Identify which cell holds the provided text, then report its [x, y] central coordinate. 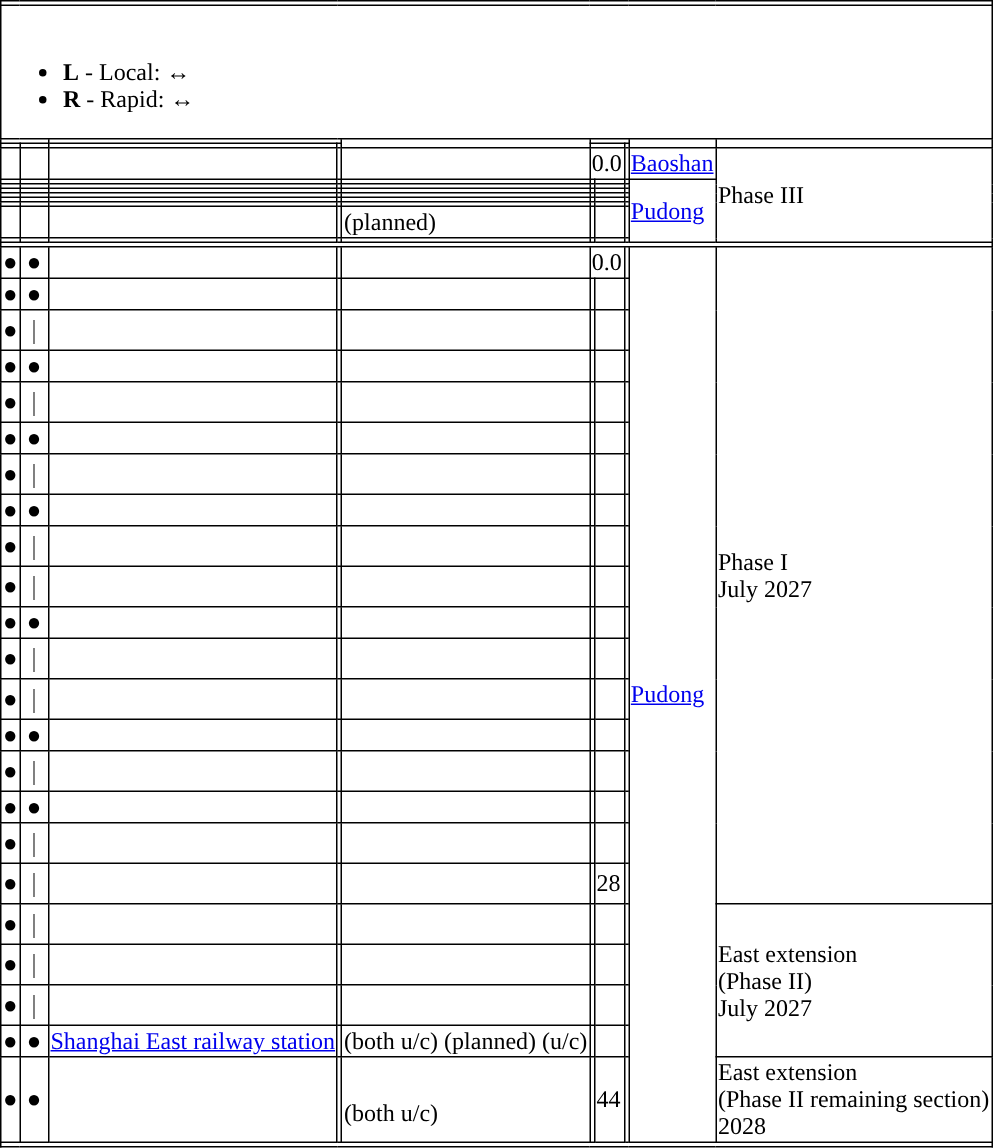
Shanghai East railway station [192, 1041]
28 [609, 883]
Phase IJuly 2027 [854, 576]
East extension(Phase II remaining section)2028 [854, 1100]
East extension(Phase II)July 2027 [854, 980]
(both u/c) (planned) (u/c) [466, 1041]
(both u/c) [466, 1100]
(planned) [466, 222]
Phase III [854, 195]
Baoshan [672, 164]
L - Local: ↔ R - Rapid: ↔ [496, 72]
44 [609, 1100]
